Pinpoint the cell where the given text exists, returning its (x, y) midpoint coordinate. 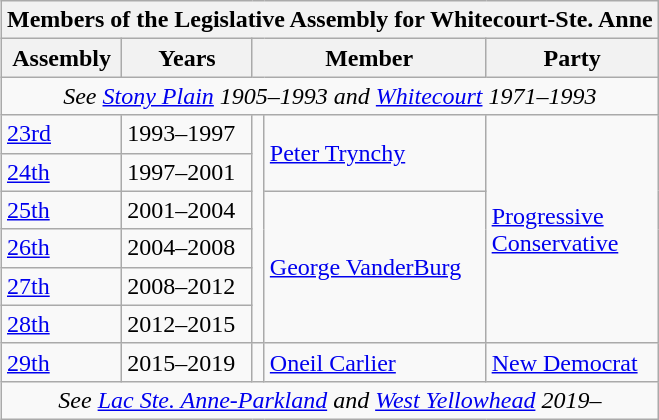
27th (61, 286)
ProgressiveConservative (572, 229)
Party (572, 58)
New Democrat (572, 362)
29th (61, 362)
See Lac Ste. Anne-Parkland and West Yellowhead 2019– (330, 400)
26th (61, 248)
2015–2019 (187, 362)
24th (61, 172)
1993–1997 (187, 134)
Assembly (61, 58)
2012–2015 (187, 324)
Members of the Legislative Assembly for Whitecourt-Ste. Anne (330, 20)
Member (369, 58)
2001–2004 (187, 210)
2004–2008 (187, 248)
23rd (61, 134)
2008–2012 (187, 286)
25th (61, 210)
Oneil Carlier (375, 362)
See Stony Plain 1905–1993 and Whitecourt 1971–1993 (330, 96)
1997–2001 (187, 172)
Years (187, 58)
28th (61, 324)
George VanderBurg (375, 267)
Peter Trynchy (375, 153)
